For the text-containing cell, return its midpoint in [X, Y] coordinate format. 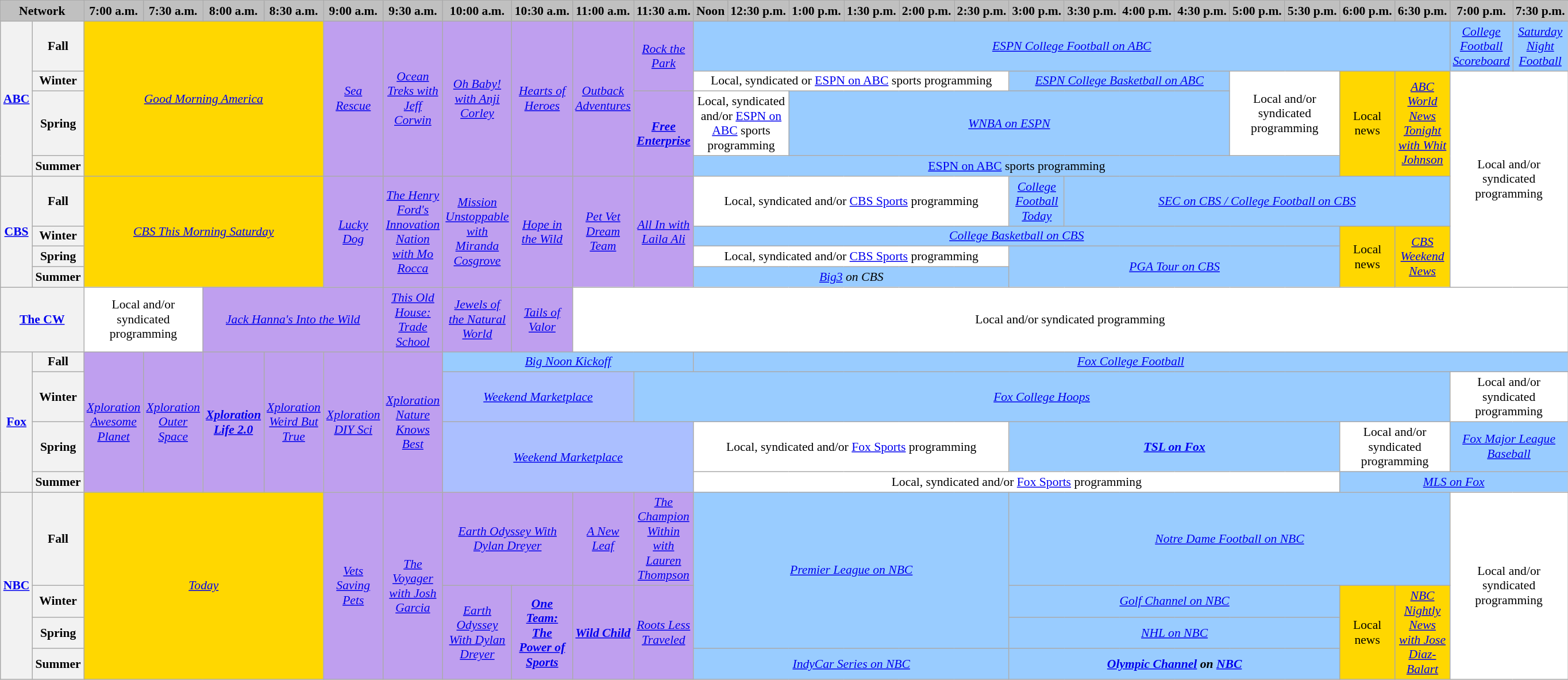
4:00 p.m. [1147, 11]
Oh Baby! with Anji Corley [477, 99]
Roots Less Traveled [664, 633]
11:00 a.m. [603, 11]
7:30 p.m. [1540, 11]
10:00 a.m. [477, 11]
The Voyager with Josh Garcia [413, 586]
MLS on Fox [1454, 482]
Network [43, 11]
NBC [17, 586]
6:30 p.m. [1423, 11]
Xploration Nature Knows Best [413, 422]
Sea Rescue [353, 99]
Mission Unstoppable with Miranda Cosgrove [477, 232]
Olympic Channel on NBC [1174, 664]
Local, syndicated and/or ESPN on ABC sports programming [741, 123]
Local, syndicated or ESPN on ABC sports programming [852, 81]
Good Morning America [203, 99]
College Football Today [1037, 201]
College Football Scoreboard [1481, 46]
Lucky Dog [353, 232]
Fox [17, 422]
ABC [17, 99]
Jewels of the Natural World [477, 319]
Wild Child [603, 633]
WNBA on ESPN [1009, 123]
3:30 p.m. [1092, 11]
8:30 a.m. [294, 11]
IndyCar Series on NBC [852, 664]
NBC Nightly News with Jose Diaz-Balart [1423, 633]
9:00 a.m. [353, 11]
6:00 p.m. [1367, 11]
The Henry Ford's Innovation Nation with Mo Rocca [413, 232]
5:00 p.m. [1257, 11]
Golf Channel on NBC [1174, 601]
1:00 p.m. [816, 11]
Jack Hanna's Into the Wild [293, 319]
1:30 p.m. [872, 11]
PGA Tour on CBS [1174, 266]
SEC on CBS / College Football on CBS [1257, 201]
Fox College Football [1131, 362]
Big3 on CBS [852, 277]
Xploration DIY Sci [353, 422]
9:30 a.m. [413, 11]
ESPN College Basketball on ABC [1119, 81]
Hope in the Wild [542, 232]
ESPN on ABC sports programming [1017, 166]
5:30 p.m. [1312, 11]
NHL on NBC [1174, 632]
CBS Weekend News [1423, 256]
Noon [710, 11]
Xploration Weird But True [294, 422]
Hearts of Heroes [542, 99]
The Champion Within with Lauren Thompson [664, 539]
7:30 a.m. [173, 11]
Big Noon Kickoff [568, 362]
Xploration Outer Space [173, 422]
This Old House: Trade School [413, 319]
ESPN College Football on ABC [1072, 46]
Vets Saving Pets [353, 586]
Xploration Awesome Planet [114, 422]
TSL on Fox [1174, 447]
College Basketball on CBS [1017, 236]
Pet Vet Dream Team [603, 232]
2:00 p.m. [927, 11]
Fox College Hoops [1042, 397]
All In with Laila Ali [664, 232]
Rock the Park [664, 56]
Outback Adventures [603, 99]
Ocean Treks with Jeff Corwin [413, 99]
Tails of Valor [542, 319]
8:00 a.m. [233, 11]
12:30 p.m. [758, 11]
CBS [17, 232]
2:30 p.m. [982, 11]
11:30 a.m. [664, 11]
Saturday Night Football [1540, 46]
3:00 p.m. [1037, 11]
Fox Major League Baseball [1509, 447]
7:00 a.m. [114, 11]
One Team: The Power of Sports [542, 633]
Premier League on NBC [852, 570]
A New Leaf [603, 539]
The CW [43, 319]
Free Enterprise [664, 134]
4:30 p.m. [1202, 11]
Xploration Life 2.0 [233, 422]
Today [203, 586]
Notre Dame Football on NBC [1230, 539]
CBS This Morning Saturday [203, 232]
10:30 a.m. [542, 11]
7:00 p.m. [1481, 11]
ABC World News Tonight with Whit Johnson [1423, 123]
